Search for the cell housing the specified text and yield its [x, y] center coordinate. 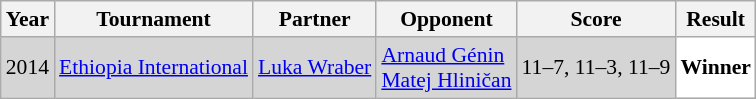
Score [596, 19]
Partner [314, 19]
Year [28, 19]
Winner [716, 68]
Arnaud Génin Matej Hliničan [446, 68]
Ethiopia International [154, 68]
Luka Wraber [314, 68]
11–7, 11–3, 11–9 [596, 68]
Result [716, 19]
Tournament [154, 19]
2014 [28, 68]
Opponent [446, 19]
